Scan for the cell matching the given text and deliver its (X, Y) coordinate at center. 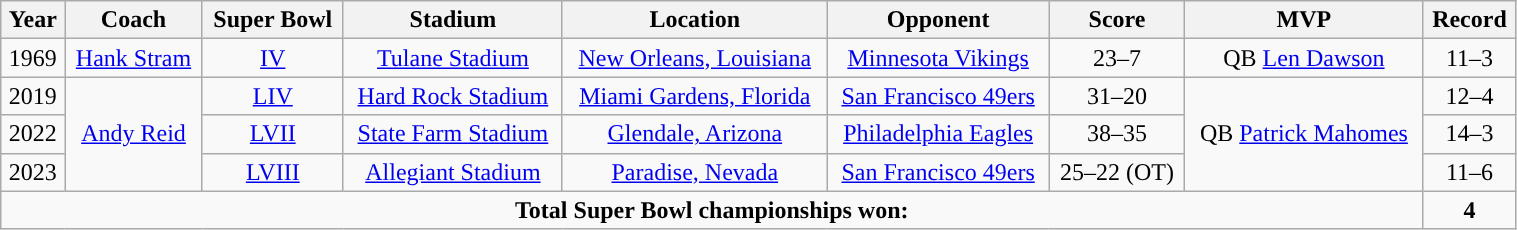
Record (1470, 20)
LVII (272, 134)
LIV (272, 96)
2019 (33, 96)
11–6 (1470, 172)
4 (1470, 210)
Coach (134, 20)
Location (694, 20)
1969 (33, 58)
Score (1117, 20)
Allegiant Stadium (452, 172)
Opponent (938, 20)
Super Bowl (272, 20)
Year (33, 20)
QB Patrick Mahomes (1304, 134)
LVIII (272, 172)
Glendale, Arizona (694, 134)
Tulane Stadium (452, 58)
MVP (1304, 20)
23–7 (1117, 58)
Hard Rock Stadium (452, 96)
38–35 (1117, 134)
Philadelphia Eagles (938, 134)
Total Super Bowl championships won: (712, 210)
2023 (33, 172)
2022 (33, 134)
QB Len Dawson (1304, 58)
14–3 (1470, 134)
Miami Gardens, Florida (694, 96)
12–4 (1470, 96)
Hank Stram (134, 58)
Minnesota Vikings (938, 58)
State Farm Stadium (452, 134)
Stadium (452, 20)
Andy Reid (134, 134)
IV (272, 58)
Paradise, Nevada (694, 172)
11–3 (1470, 58)
25–22 (OT) (1117, 172)
31–20 (1117, 96)
New Orleans, Louisiana (694, 58)
